Identify which cell holds the provided text, then report its [x, y] central coordinate. 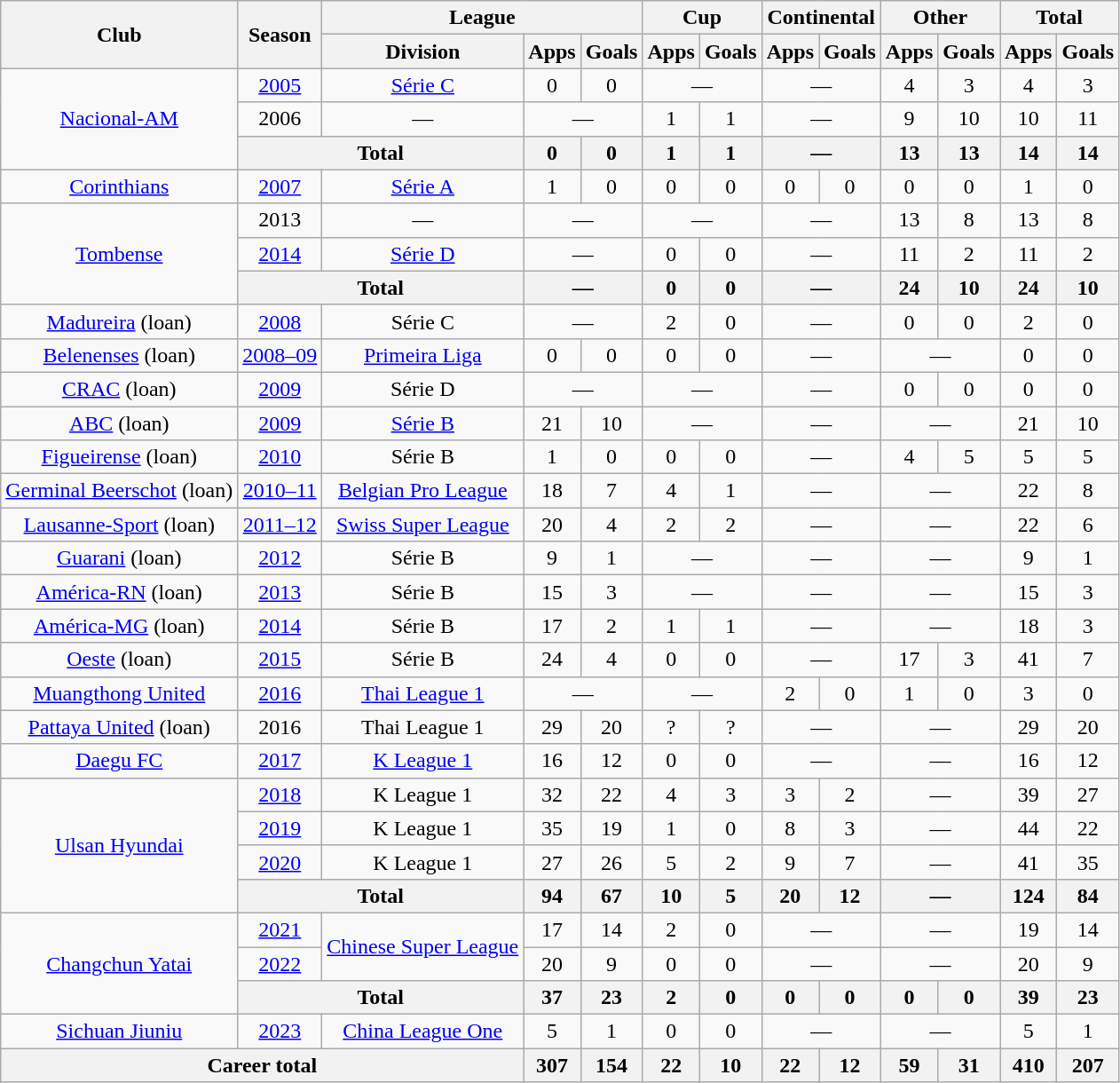
Club [119, 35]
2010–11 [280, 491]
2018 [280, 794]
Pattaya United (loan) [119, 727]
CRAC (loan) [119, 389]
Other [940, 18]
Continental [821, 18]
2017 [280, 761]
32 [552, 794]
Guarani (loan) [119, 558]
Belenenses (loan) [119, 355]
Season [280, 35]
84 [1088, 896]
Primeira Liga [422, 355]
59 [909, 1065]
Figueirense (loan) [119, 457]
37 [552, 998]
América-MG (loan) [119, 626]
Ulsan Hyundai [119, 845]
Division [422, 51]
América-RN (loan) [119, 592]
Madureira (loan) [119, 321]
410 [1028, 1065]
Lausanne-Sport (loan) [119, 525]
2005 [280, 85]
124 [1028, 896]
Career total [263, 1065]
2012 [280, 558]
Muangthong United [119, 693]
China League One [422, 1032]
154 [611, 1065]
Corinthians [119, 186]
Cup [702, 18]
2019 [280, 828]
Tombense [119, 254]
Changchun Yatai [119, 963]
2008 [280, 321]
Série A [422, 186]
Germinal Beerschot (loan) [119, 491]
Oeste (loan) [119, 660]
6 [1088, 525]
2020 [280, 862]
Nacional-AM [119, 119]
31 [969, 1065]
Sichuan Jiuniu [119, 1032]
307 [552, 1065]
2021 [280, 929]
2022 [280, 963]
2011–12 [280, 525]
44 [1028, 828]
ABC (loan) [119, 423]
2010 [280, 457]
2008–09 [280, 355]
2023 [280, 1032]
26 [611, 862]
Chinese Super League [422, 946]
League [483, 18]
2006 [280, 119]
Belgian Pro League [422, 491]
207 [1088, 1065]
94 [552, 896]
Swiss Super League [422, 525]
2015 [280, 660]
2007 [280, 186]
Daegu FC [119, 761]
67 [611, 896]
